Locate the cell with the specified text and output its [X, Y] center coordinate. 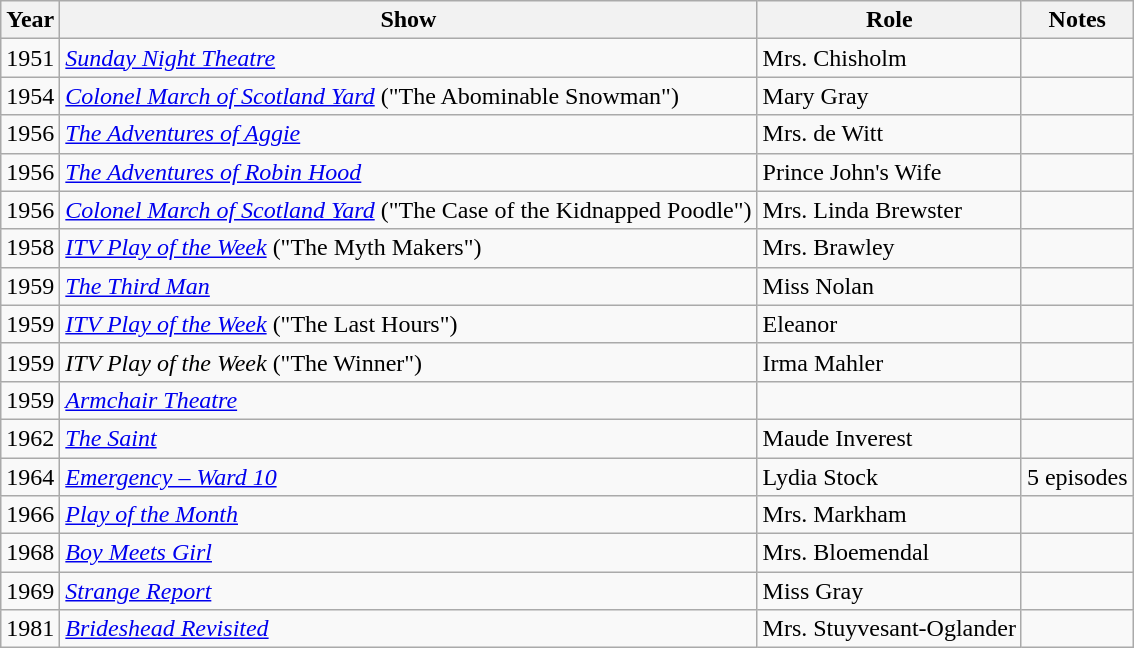
Mrs. Chisholm [889, 58]
Colonel March of Scotland Yard ("The Case of the Kidnapped Poodle") [408, 210]
Mrs. Stuyvesant-Oglander [889, 629]
The Saint [408, 438]
5 episodes [1077, 477]
1954 [30, 96]
Mary Gray [889, 96]
Miss Gray [889, 591]
Year [30, 20]
Mrs. Markham [889, 515]
Emergency – Ward 10 [408, 477]
The Third Man [408, 286]
Miss Nolan [889, 286]
Irma Mahler [889, 362]
1964 [30, 477]
Strange Report [408, 591]
Sunday Night Theatre [408, 58]
Lydia Stock [889, 477]
Show [408, 20]
Mrs. Bloemendal [889, 553]
ITV Play of the Week ("The Last Hours") [408, 324]
Boy Meets Girl [408, 553]
Mrs. de Witt [889, 134]
Colonel March of Scotland Yard ("The Abominable Snowman") [408, 96]
1951 [30, 58]
1968 [30, 553]
The Adventures of Robin Hood [408, 172]
ITV Play of the Week ("The Myth Makers") [408, 248]
Eleanor [889, 324]
Maude Inverest [889, 438]
Armchair Theatre [408, 400]
Mrs. Brawley [889, 248]
The Adventures of Aggie [408, 134]
1966 [30, 515]
Prince John's Wife [889, 172]
1981 [30, 629]
Role [889, 20]
1969 [30, 591]
Notes [1077, 20]
1962 [30, 438]
1958 [30, 248]
Brideshead Revisited [408, 629]
Mrs. Linda Brewster [889, 210]
ITV Play of the Week ("The Winner") [408, 362]
Play of the Month [408, 515]
